Provide the (x, y) coordinate of the cell's center where the given text is located.  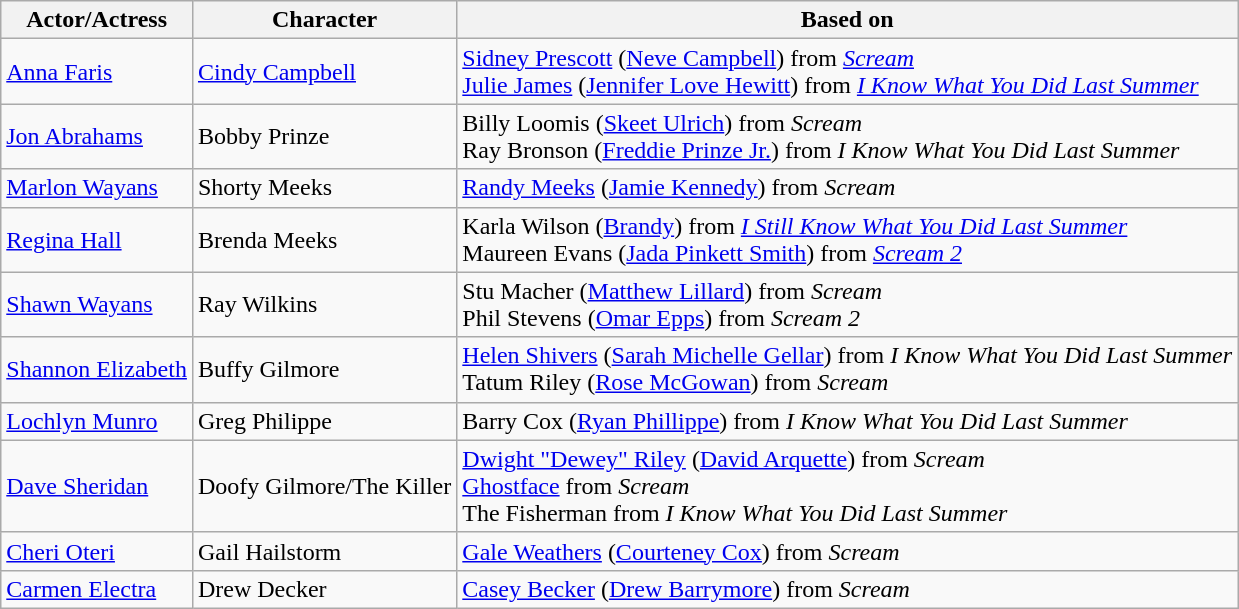
Karla Wilson (Brandy) from I Still Know What You Did Last SummerMaureen Evans (Jada Pinkett Smith) from Scream 2 (848, 240)
Character (324, 20)
Barry Cox (Ryan Phillippe) from I Know What You Did Last Summer (848, 421)
Gale Weathers (Courteney Cox) from Scream (848, 551)
Actor/Actress (97, 20)
Doofy Gilmore/The Killer (324, 486)
Based on (848, 20)
Carmen Electra (97, 589)
Shannon Elizabeth (97, 370)
Buffy Gilmore (324, 370)
Shorty Meeks (324, 188)
Lochlyn Munro (97, 421)
Jon Abrahams (97, 136)
Bobby Prinze (324, 136)
Stu Macher (Matthew Lillard) from ScreamPhil Stevens (Omar Epps) from Scream 2 (848, 304)
Brenda Meeks (324, 240)
Billy Loomis (Skeet Ulrich) from ScreamRay Bronson (Freddie Prinze Jr.) from I Know What You Did Last Summer (848, 136)
Ray Wilkins (324, 304)
Casey Becker (Drew Barrymore) from Scream (848, 589)
Randy Meeks (Jamie Kennedy) from Scream (848, 188)
Marlon Wayans (97, 188)
Greg Philippe (324, 421)
Sidney Prescott (Neve Campbell) from ScreamJulie James (Jennifer Love Hewitt) from I Know What You Did Last Summer (848, 72)
Cindy Campbell (324, 72)
Shawn Wayans (97, 304)
Drew Decker (324, 589)
Gail Hailstorm (324, 551)
Anna Faris (97, 72)
Dwight "Dewey" Riley (David Arquette) from ScreamGhostface from ScreamThe Fisherman from I Know What You Did Last Summer (848, 486)
Regina Hall (97, 240)
Cheri Oteri (97, 551)
Dave Sheridan (97, 486)
Helen Shivers (Sarah Michelle Gellar) from I Know What You Did Last SummerTatum Riley (Rose McGowan) from Scream (848, 370)
